Find where the given text appears and provide that cell's center as [X, Y] coordinate. 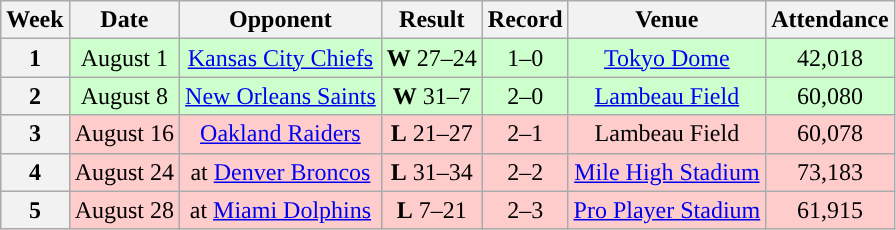
2–2 [525, 172]
W 27–24 [432, 58]
Oakland Raiders [281, 134]
5 [35, 210]
Tokyo Dome [667, 58]
August 8 [124, 96]
2–3 [525, 210]
L 21–27 [432, 134]
60,078 [830, 134]
2 [35, 96]
Date [124, 20]
Record [525, 20]
August 28 [124, 210]
Pro Player Stadium [667, 210]
August 1 [124, 58]
at Denver Broncos [281, 172]
42,018 [830, 58]
at Miami Dolphins [281, 210]
73,183 [830, 172]
3 [35, 134]
60,080 [830, 96]
4 [35, 172]
L 31–34 [432, 172]
New Orleans Saints [281, 96]
2–0 [525, 96]
Kansas City Chiefs [281, 58]
2–1 [525, 134]
August 16 [124, 134]
Attendance [830, 20]
August 24 [124, 172]
Week [35, 20]
61,915 [830, 210]
Opponent [281, 20]
1–0 [525, 58]
1 [35, 58]
L 7–21 [432, 210]
Venue [667, 20]
Mile High Stadium [667, 172]
Result [432, 20]
W 31–7 [432, 96]
